Return the (X, Y) coordinate for the center point of the cell that contains the specified text.  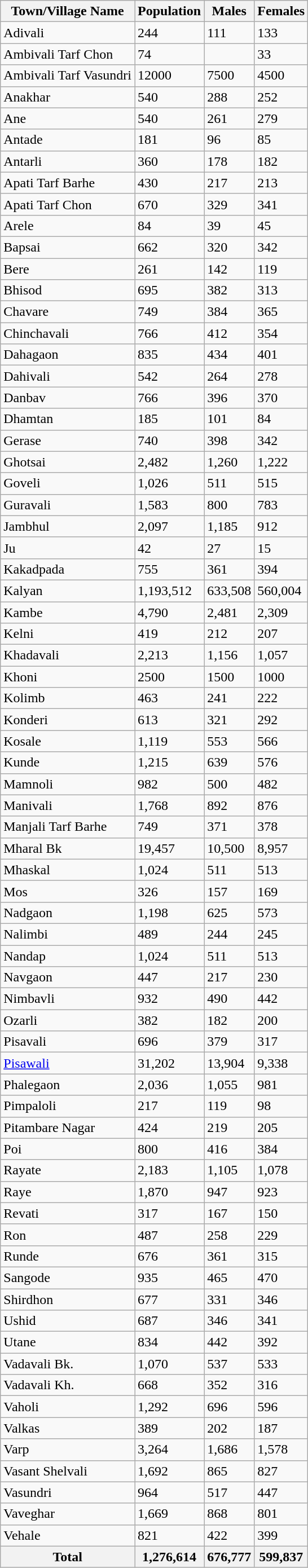
Town/Village Name (68, 11)
Runde (68, 1256)
465 (229, 1278)
Pitambare Nagar (68, 1127)
670 (169, 204)
Kunde (68, 763)
801 (281, 1514)
222 (281, 698)
230 (281, 977)
229 (281, 1235)
982 (169, 784)
Mos (68, 891)
515 (281, 483)
Khoni (68, 677)
482 (281, 784)
Chinchavali (68, 333)
Ane (68, 118)
19,457 (169, 848)
27 (229, 548)
365 (281, 312)
Population (169, 11)
187 (281, 1428)
Konderi (68, 720)
371 (229, 827)
1,198 (169, 913)
150 (281, 1213)
Dhamtan (68, 419)
Vasundri (68, 1492)
Arele (68, 226)
Bere (68, 269)
Pisavali (68, 1042)
213 (281, 183)
821 (169, 1535)
Kakadpada (68, 569)
207 (281, 634)
142 (229, 269)
Revati (68, 1213)
1,260 (229, 462)
45 (281, 226)
1,276,614 (169, 1557)
212 (229, 634)
200 (281, 1020)
2500 (169, 677)
1,193,512 (169, 591)
378 (281, 827)
537 (229, 1364)
Danbav (68, 398)
599,837 (281, 1557)
1,222 (281, 462)
Shirdhon (68, 1299)
633,508 (229, 591)
923 (281, 1192)
912 (281, 526)
Females (281, 11)
288 (229, 97)
553 (229, 741)
320 (229, 247)
Jambhul (68, 526)
470 (281, 1278)
677 (169, 1299)
98 (281, 1106)
Anakhar (68, 97)
1,156 (229, 655)
573 (281, 913)
96 (229, 140)
Pimpaloli (68, 1106)
1,583 (169, 505)
500 (229, 784)
1,185 (229, 526)
31,202 (169, 1063)
865 (229, 1471)
964 (169, 1492)
1,686 (229, 1450)
Ushid (68, 1321)
Vehale (68, 1535)
352 (229, 1385)
399 (281, 1535)
1,105 (229, 1170)
892 (229, 805)
2,309 (281, 612)
Vasant Shelvali (68, 1471)
932 (169, 999)
389 (169, 1428)
Nadgaon (68, 913)
Kalyan (68, 591)
Bapsai (68, 247)
434 (229, 355)
Apati Tarf Chon (68, 204)
7500 (229, 76)
394 (281, 569)
39 (229, 226)
4500 (281, 76)
Chavare (68, 312)
827 (281, 1471)
2,097 (169, 526)
258 (229, 1235)
876 (281, 805)
3,264 (169, 1450)
292 (281, 720)
360 (169, 161)
Ghotsai (68, 462)
566 (281, 741)
329 (229, 204)
489 (169, 934)
1,078 (281, 1170)
185 (169, 419)
Males (229, 11)
676,777 (229, 1557)
4,790 (169, 612)
12000 (169, 76)
Utane (68, 1342)
316 (281, 1385)
Nalimbi (68, 934)
Ron (68, 1235)
Mharal Bk (68, 848)
9,338 (281, 1063)
Nandap (68, 956)
178 (229, 161)
379 (229, 1042)
Ambivali Tarf Vasundri (68, 76)
Apati Tarf Barhe (68, 183)
321 (229, 720)
264 (229, 376)
Antade (68, 140)
111 (229, 33)
13,904 (229, 1063)
676 (169, 1256)
Vaholi (68, 1407)
279 (281, 118)
2,213 (169, 655)
517 (229, 1492)
15 (281, 548)
202 (229, 1428)
947 (229, 1192)
Total (68, 1557)
Pisawali (68, 1063)
1,870 (169, 1192)
Kosale (68, 741)
278 (281, 376)
783 (281, 505)
687 (169, 1321)
1,070 (169, 1364)
42 (169, 548)
834 (169, 1342)
576 (281, 763)
Ozarli (68, 1020)
Dahagaon (68, 355)
419 (169, 634)
392 (281, 1342)
560,004 (281, 591)
Gerase (68, 441)
2,481 (229, 612)
868 (229, 1514)
Kambe (68, 612)
1,669 (169, 1514)
430 (169, 183)
1,215 (169, 763)
331 (229, 1299)
981 (281, 1085)
755 (169, 569)
1000 (281, 677)
533 (281, 1364)
181 (169, 140)
245 (281, 934)
1500 (229, 677)
241 (229, 698)
1,768 (169, 805)
935 (169, 1278)
Mamnoli (68, 784)
401 (281, 355)
Antarli (68, 161)
1,578 (281, 1450)
167 (229, 1213)
Manjali Tarf Barhe (68, 827)
Goveli (68, 483)
219 (229, 1127)
Vaveghar (68, 1514)
Adivali (68, 33)
596 (281, 1407)
668 (169, 1385)
396 (229, 398)
487 (169, 1235)
Varp (68, 1450)
370 (281, 398)
424 (169, 1127)
625 (229, 913)
Kelni (68, 634)
695 (169, 290)
Vadavali Kh. (68, 1385)
398 (229, 441)
Poi (68, 1149)
Manivali (68, 805)
416 (229, 1149)
740 (169, 441)
315 (281, 1256)
542 (169, 376)
74 (169, 54)
463 (169, 698)
Bhisod (68, 290)
2,036 (169, 1085)
Guravali (68, 505)
1,692 (169, 1471)
Sangode (68, 1278)
1,026 (169, 483)
1,119 (169, 741)
Kolimb (68, 698)
662 (169, 247)
354 (281, 333)
Mhaskal (68, 870)
1,057 (281, 655)
85 (281, 140)
Raye (68, 1192)
169 (281, 891)
252 (281, 97)
1,292 (169, 1407)
33 (281, 54)
101 (229, 419)
412 (229, 333)
Phalegaon (68, 1085)
8,957 (281, 848)
Khadavali (68, 655)
Valkas (68, 1428)
Vadavali Bk. (68, 1364)
Rayate (68, 1170)
157 (229, 891)
Ambivali Tarf Chon (68, 54)
613 (169, 720)
Navgaon (68, 977)
835 (169, 355)
422 (229, 1535)
10,500 (229, 848)
639 (229, 763)
326 (169, 891)
490 (229, 999)
133 (281, 33)
Dahivali (68, 376)
313 (281, 290)
Nimbavli (68, 999)
205 (281, 1127)
1,055 (229, 1085)
Ju (68, 548)
2,482 (169, 462)
2,183 (169, 1170)
